Extract the [X, Y] coordinate from the center of the cell holding the provided text.  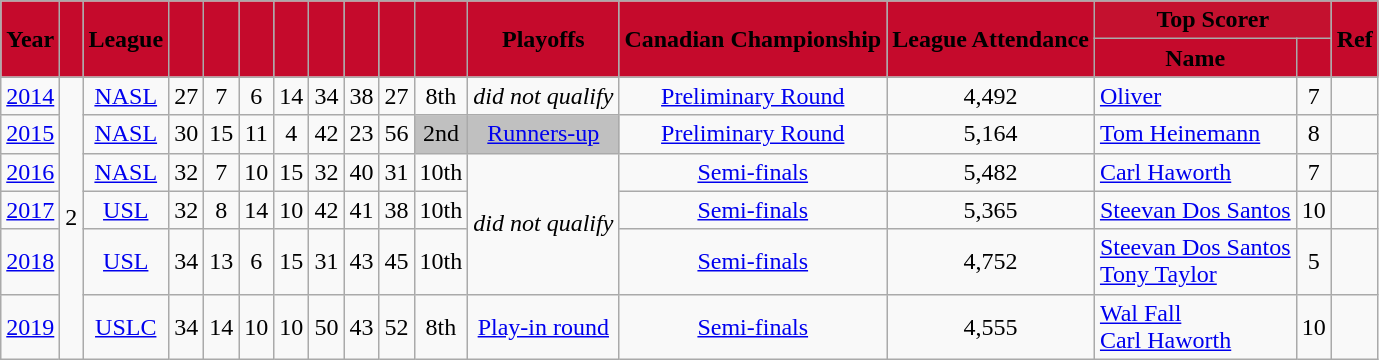
30 [186, 134]
5,482 [991, 172]
5,365 [991, 210]
2014 [30, 96]
13 [222, 262]
Year [30, 39]
11 [256, 134]
5 [1314, 262]
45 [396, 262]
Oliver [1195, 96]
USLC [126, 326]
41 [362, 210]
4 [292, 134]
40 [362, 172]
Carl Haworth [1195, 172]
Steevan Dos Santos [1195, 210]
Play-in round [544, 326]
2nd [441, 134]
50 [326, 326]
Runners-up [544, 134]
2016 [30, 172]
Tom Heinemann [1195, 134]
52 [396, 326]
2018 [30, 262]
4,555 [991, 326]
League [126, 39]
Ref [1354, 39]
5,164 [991, 134]
56 [396, 134]
4,492 [991, 96]
Wal Fall Carl Haworth [1195, 326]
Steevan Dos Santos Tony Taylor [1195, 262]
2019 [30, 326]
Playoffs [544, 39]
Top Scorer [1212, 20]
23 [362, 134]
Name [1195, 58]
2 [72, 218]
League Attendance [991, 39]
4,752 [991, 262]
2017 [30, 210]
Canadian Championship [753, 39]
2015 [30, 134]
